Identify which cell holds the provided text, then report its [X, Y] central coordinate. 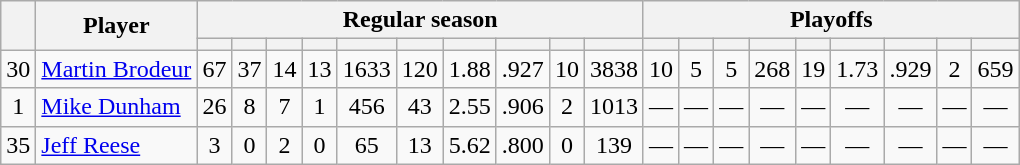
456 [366, 107]
35 [18, 145]
37 [250, 69]
Playoffs [831, 20]
65 [366, 145]
Mike Dunham [116, 107]
14 [284, 69]
2.55 [470, 107]
120 [420, 69]
1.88 [470, 69]
7 [284, 107]
43 [420, 107]
.906 [522, 107]
19 [814, 69]
.800 [522, 145]
3838 [614, 69]
.929 [910, 69]
26 [214, 107]
3 [214, 145]
659 [996, 69]
1013 [614, 107]
1.73 [858, 69]
30 [18, 69]
5.62 [470, 145]
1633 [366, 69]
Player [116, 26]
139 [614, 145]
268 [772, 69]
.927 [522, 69]
8 [250, 107]
67 [214, 69]
Martin Brodeur [116, 69]
Regular season [420, 20]
Jeff Reese [116, 145]
